Output the [X, Y] coordinate of the center of the cell containing the given text.  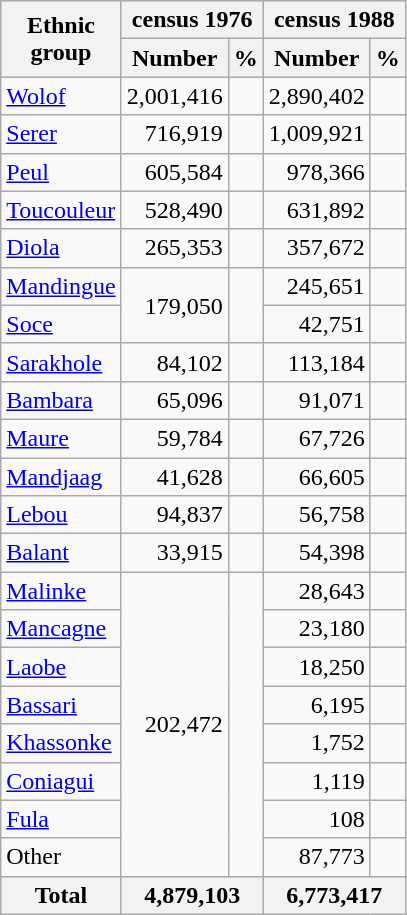
Toucouleur [61, 210]
357,672 [316, 248]
978,366 [316, 172]
2,890,402 [316, 96]
67,726 [316, 438]
42,751 [316, 324]
4,879,103 [192, 895]
Total [61, 895]
Khassonke [61, 743]
23,180 [316, 629]
census 1988 [334, 20]
41,628 [174, 477]
91,071 [316, 400]
Coniagui [61, 781]
Mancagne [61, 629]
Soce [61, 324]
Other [61, 857]
6,773,417 [334, 895]
33,915 [174, 553]
Balant [61, 553]
202,472 [174, 724]
Mandingue [61, 286]
Ethnicgroup [61, 39]
84,102 [174, 362]
Bassari [61, 705]
631,892 [316, 210]
605,584 [174, 172]
Fula [61, 819]
1,119 [316, 781]
94,837 [174, 515]
1,009,921 [316, 134]
Maure [61, 438]
716,919 [174, 134]
Malinke [61, 591]
Laobe [61, 667]
Sarakhole [61, 362]
Lebou [61, 515]
65,096 [174, 400]
18,250 [316, 667]
2,001,416 [174, 96]
528,490 [174, 210]
Mandjaag [61, 477]
59,784 [174, 438]
6,195 [316, 705]
179,050 [174, 305]
Peul [61, 172]
Wolof [61, 96]
245,651 [316, 286]
87,773 [316, 857]
265,353 [174, 248]
113,184 [316, 362]
108 [316, 819]
Serer [61, 134]
1,752 [316, 743]
census 1976 [192, 20]
54,398 [316, 553]
28,643 [316, 591]
Diola [61, 248]
56,758 [316, 515]
Bambara [61, 400]
66,605 [316, 477]
